Identify which cell holds the provided text, then report its (x, y) central coordinate. 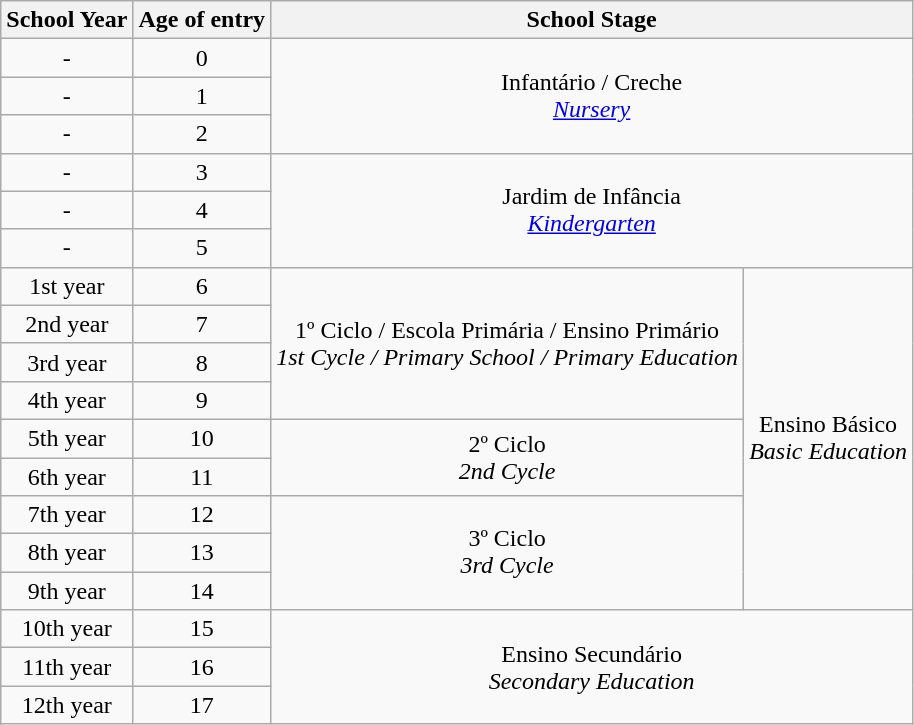
4th year (67, 400)
7th year (67, 515)
Ensino SecundárioSecondary Education (592, 667)
6th year (67, 477)
17 (202, 705)
4 (202, 210)
9th year (67, 591)
Age of entry (202, 20)
13 (202, 553)
8th year (67, 553)
3rd year (67, 362)
Ensino BásicoBasic Education (828, 438)
1 (202, 96)
0 (202, 58)
School Year (67, 20)
12 (202, 515)
2nd year (67, 324)
8 (202, 362)
5 (202, 248)
16 (202, 667)
2º Ciclo 2nd Cycle (508, 457)
Jardim de Infância Kindergarten (592, 210)
3º Ciclo3rd Cycle (508, 553)
6 (202, 286)
9 (202, 400)
11 (202, 477)
14 (202, 591)
3 (202, 172)
5th year (67, 438)
7 (202, 324)
11th year (67, 667)
10th year (67, 629)
10 (202, 438)
1º Ciclo / Escola Primária / Ensino Primário 1st Cycle / Primary School / Primary Education (508, 343)
1st year (67, 286)
15 (202, 629)
12th year (67, 705)
2 (202, 134)
School Stage (592, 20)
Infantário / Creche Nursery (592, 96)
